Pinpoint the cell where the given text exists, returning its [x, y] midpoint coordinate. 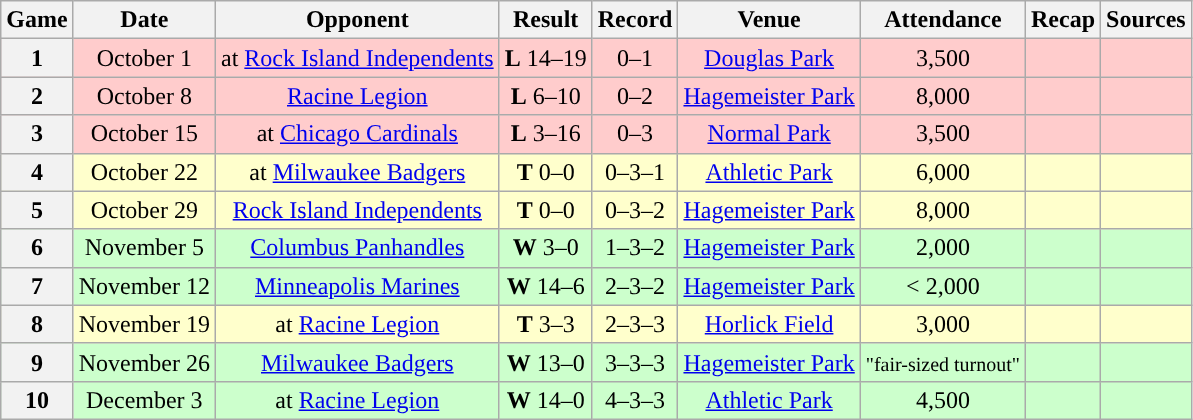
L 6–10 [546, 96]
Normal Park [769, 134]
0–3–1 [635, 172]
2–3–3 [635, 324]
October 29 [144, 210]
9 [37, 362]
Sources [1146, 20]
Result [546, 20]
1 [37, 58]
3,000 [942, 324]
Milwaukee Badgers [357, 362]
Opponent [357, 20]
W 14–6 [546, 286]
L 14–19 [546, 58]
2,000 [942, 248]
Douglas Park [769, 58]
November 26 [144, 362]
6,000 [942, 172]
5 [37, 210]
2 [37, 96]
November 12 [144, 286]
L 3–16 [546, 134]
Attendance [942, 20]
Game [37, 20]
at Rock Island Independents [357, 58]
W 13–0 [546, 362]
Columbus Panhandles [357, 248]
4 [37, 172]
W 3–0 [546, 248]
"fair-sized turnout" [942, 362]
October 1 [144, 58]
7 [37, 286]
Minneapolis Marines [357, 286]
0–2 [635, 96]
2–3–2 [635, 286]
4,500 [942, 400]
10 [37, 400]
Rock Island Independents [357, 210]
December 3 [144, 400]
8 [37, 324]
W 14–0 [546, 400]
Date [144, 20]
November 19 [144, 324]
0–1 [635, 58]
Venue [769, 20]
Horlick Field [769, 324]
3–3–3 [635, 362]
4–3–3 [635, 400]
October 22 [144, 172]
November 5 [144, 248]
< 2,000 [942, 286]
T 3–3 [546, 324]
Record [635, 20]
at Chicago Cardinals [357, 134]
0–3 [635, 134]
1–3–2 [635, 248]
October 15 [144, 134]
Recap [1064, 20]
at Milwaukee Badgers [357, 172]
6 [37, 248]
October 8 [144, 96]
Racine Legion [357, 96]
3 [37, 134]
0–3–2 [635, 210]
